Search for the cell housing the specified text and yield its (x, y) center coordinate. 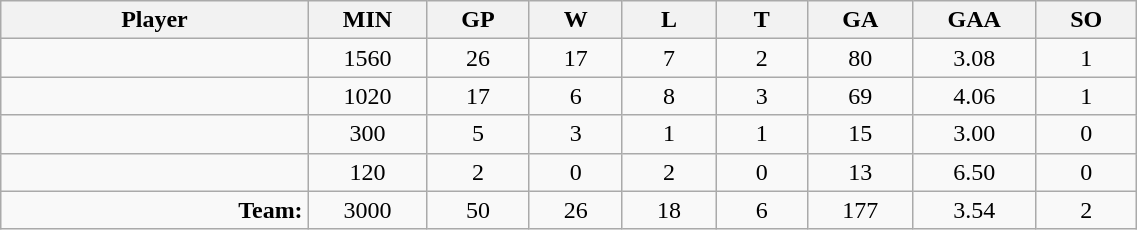
69 (860, 96)
3.54 (974, 210)
GAA (974, 20)
8 (668, 96)
7 (668, 58)
3000 (368, 210)
1560 (368, 58)
3.00 (974, 134)
177 (860, 210)
Team: (154, 210)
Player (154, 20)
GP (478, 20)
T (762, 20)
L (668, 20)
15 (860, 134)
GA (860, 20)
4.06 (974, 96)
MIN (368, 20)
6.50 (974, 172)
80 (860, 58)
SO (1086, 20)
5 (478, 134)
300 (368, 134)
1020 (368, 96)
3.08 (974, 58)
50 (478, 210)
13 (860, 172)
18 (668, 210)
W (576, 20)
120 (368, 172)
